Provide the (X, Y) coordinate of the cell's center where the given text is located.  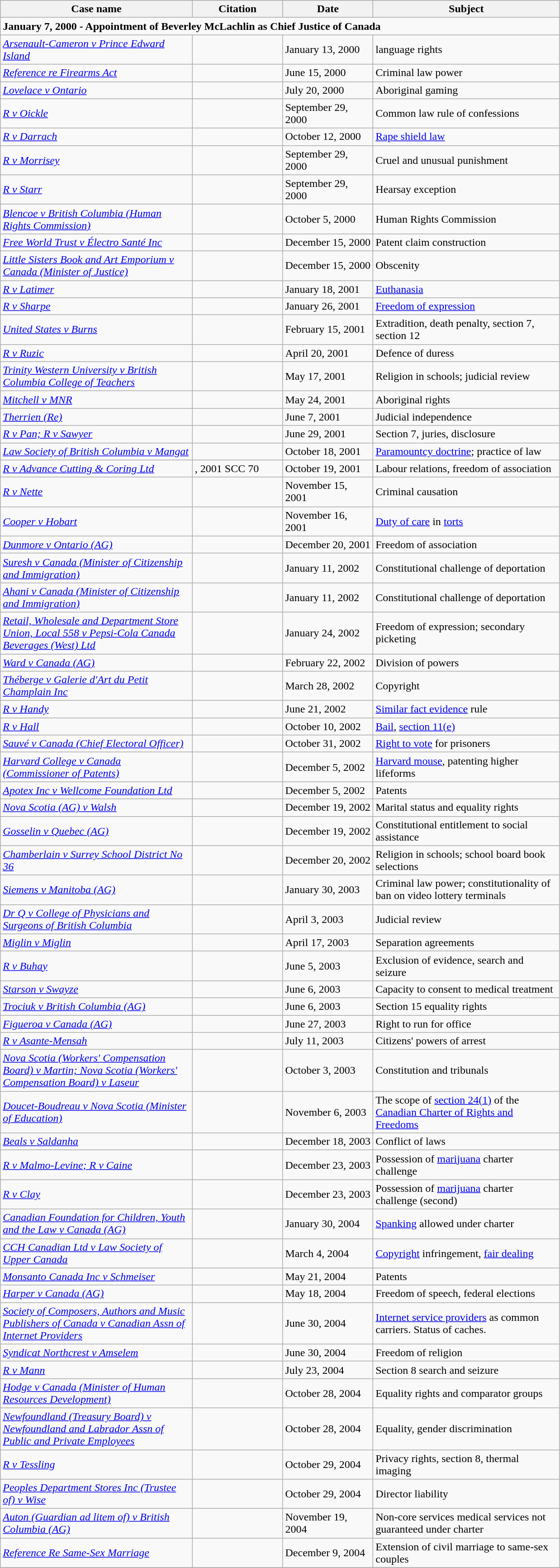
R v Clay (96, 1194)
Nova Scotia (AG) v Walsh (96, 808)
Hearsay exception (466, 189)
Trociuk v British Columbia (AG) (96, 1006)
Case name (96, 9)
December 20, 2002 (328, 860)
Similar fact evidence rule (466, 709)
Copyright (466, 686)
Monsanto Canada Inc v Schmeiser (96, 1276)
Constitution and tribunals (466, 1071)
December 9, 2004 (328, 1553)
R v Morrisey (96, 160)
December 20, 2001 (328, 545)
Reference re Firearms Act (96, 73)
language rights (466, 50)
Ahani v Canada (Minister of Citizenship and Immigration) (96, 598)
October 31, 2002 (328, 744)
Little Sisters Book and Art Emporium v Canada (Minister of Justice) (96, 265)
Defence of duress (466, 353)
Auton (Guardian ad litem of) v British Columbia (AG) (96, 1524)
Section 8 search and seizure (466, 1370)
October 10, 2002 (328, 727)
Extradition, death penalty, section 7, section 12 (466, 330)
Peoples Department Stores Inc (Trustee of) v Wise (96, 1494)
Free World Trust v Électro Santé Inc (96, 242)
R v Nette (96, 492)
January 30, 2004 (328, 1224)
Canadian Foundation for Children, Youth and the Law v Canada (AG) (96, 1224)
R v Ruzic (96, 353)
Section 15 equality rights (466, 1006)
July 11, 2003 (328, 1041)
R v Buhay (96, 966)
Blencoe v British Columbia (Human Rights Commission) (96, 219)
January 30, 2003 (328, 890)
Harvard College v Canada (Commissioner of Patents) (96, 767)
Date (328, 9)
Syndicat Northcrest v Amselem (96, 1353)
Hodge v Canada (Minister of Human Resources Development) (96, 1393)
May 17, 2001 (328, 377)
Right to vote for prisoners (466, 744)
April 3, 2003 (328, 919)
Aboriginal gaming (466, 90)
Freedom of expression; secondary picketing (466, 633)
Figueroa v Canada (AG) (96, 1023)
Therrien (Re) (96, 417)
April 20, 2001 (328, 353)
Ward v Canada (AG) (96, 662)
R v Tessling (96, 1464)
Internet service providers as common carriers. Status of caches. (466, 1323)
February 15, 2001 (328, 330)
Dr Q v College of Physicians and Surgeons of British Columbia (96, 919)
July 23, 2004 (328, 1370)
Cooper v Hobart (96, 521)
Equality, gender discrimination (466, 1429)
R v Malmo-Levine; R v Caine (96, 1165)
May 18, 2004 (328, 1294)
Beals v Saldanha (96, 1142)
June 15, 2000 (328, 73)
CCH Canadian Ltd v Law Society of Upper Canada (96, 1253)
February 22, 2002 (328, 662)
R v Sharpe (96, 306)
Mitchell v MNR (96, 400)
Conflict of laws (466, 1142)
June 5, 2003 (328, 966)
January 24, 2002 (328, 633)
November 16, 2001 (328, 521)
The scope of section 24(1) of the Canadian Charter of Rights and Freedoms (466, 1112)
Starson v Swayze (96, 989)
Freedom of religion (466, 1353)
Common law rule of confessions (466, 113)
Doucet-Boudreau v Nova Scotia (Minister of Education) (96, 1112)
January 13, 2000 (328, 50)
May 21, 2004 (328, 1276)
November 6, 2003 (328, 1112)
R v Oickle (96, 113)
Nova Scotia (Workers' Compensation Board) v Martin; Nova Scotia (Workers' Compensation Board) v Laseur (96, 1071)
December 18, 2003 (328, 1142)
R v Latimer (96, 289)
R v Handy (96, 709)
Section 7, juries, disclosure (466, 434)
R v Pan; R v Sawyer (96, 434)
Retail, Wholesale and Department Store Union, Local 558 v Pepsi-Cola Canada Beverages (West) Ltd (96, 633)
Separation agreements (466, 942)
June 27, 2003 (328, 1023)
Miglin v Miglin (96, 942)
Arsenault-Cameron v Prince Edward Island (96, 50)
July 20, 2000 (328, 90)
Rape shield law (466, 137)
Human Rights Commission (466, 219)
Citizens' powers of arrest (466, 1041)
Paramountcy doctrine; practice of law (466, 451)
Society of Composers, Authors and Music Publishers of Canada v Canadian Assn of Internet Providers (96, 1323)
R v Starr (96, 189)
Freedom of expression (466, 306)
January 18, 2001 (328, 289)
Criminal law power (466, 73)
Privacy rights, section 8, thermal imaging (466, 1464)
October 18, 2001 (328, 451)
Extension of civil marriage to same-sex couples (466, 1553)
Citation (237, 9)
Reference Re Same-Sex Marriage (96, 1553)
Siemens v Manitoba (AG) (96, 890)
Chamberlain v Surrey School District No 36 (96, 860)
November 19, 2004 (328, 1524)
Capacity to consent to medical treatment (466, 989)
Director liability (466, 1494)
Law Society of British Columbia v Mangat (96, 451)
Freedom of speech, federal elections (466, 1294)
June 29, 2001 (328, 434)
Cruel and unusual punishment (466, 160)
Suresh v Canada (Minister of Citizenship and Immigration) (96, 568)
October 19, 2001 (328, 468)
Obscenity (466, 265)
Aboriginal rights (466, 400)
March 28, 2002 (328, 686)
Marital status and equality rights (466, 808)
October 5, 2000 (328, 219)
Harper v Canada (AG) (96, 1294)
Exclusion of evidence, search and seizure (466, 966)
Duty of care in torts (466, 521)
June 7, 2001 (328, 417)
Equality rights and comparator groups (466, 1393)
March 4, 2004 (328, 1253)
Sauvé v Canada (Chief Electoral Officer) (96, 744)
Harvard mouse, patenting higher lifeforms (466, 767)
R v Darrach (96, 137)
Théberge v Galerie d'Art du Petit Champlain Inc (96, 686)
Bail, section 11(e) (466, 727)
Labour relations, freedom of association (466, 468)
Copyright infringement, fair dealing (466, 1253)
Dunmore v Ontario (AG) (96, 545)
November 15, 2001 (328, 492)
Subject (466, 9)
R v Hall (96, 727)
January 26, 2001 (328, 306)
Criminal causation (466, 492)
October 12, 2000 (328, 137)
Possession of marijuana charter challenge (466, 1165)
Religion in schools; judicial review (466, 377)
R v Asante-Mensah (96, 1041)
Religion in schools; school board book selections (466, 860)
Spanking allowed under charter (466, 1224)
Euthanasia (466, 289)
Gosselin v Quebec (AG) (96, 831)
Apotex Inc v Wellcome Foundation Ltd (96, 790)
Judicial review (466, 919)
January 7, 2000 - Appointment of Beverley McLachlin as Chief Justice of Canada (280, 26)
Patent claim construction (466, 242)
May 24, 2001 (328, 400)
, 2001 SCC 70 (237, 468)
United States v Burns (96, 330)
R v Advance Cutting & Coring Ltd (96, 468)
Constitutional entitlement to social assistance (466, 831)
Right to run for office (466, 1023)
Possession of marijuana charter challenge (second) (466, 1194)
April 17, 2003 (328, 942)
June 21, 2002 (328, 709)
Judicial independence (466, 417)
R v Mann (96, 1370)
October 3, 2003 (328, 1071)
Freedom of association (466, 545)
Criminal law power; constitutionality of ban on video lottery terminals (466, 890)
Newfoundland (Treasury Board) v Newfoundland and Labrador Assn of Public and Private Employees (96, 1429)
Division of powers (466, 662)
Lovelace v Ontario (96, 90)
Trinity Western University v British Columbia College of Teachers (96, 377)
Non-core services medical services not guaranteed under charter (466, 1524)
